Pinpoint the cell where the given text exists, returning its (x, y) midpoint coordinate. 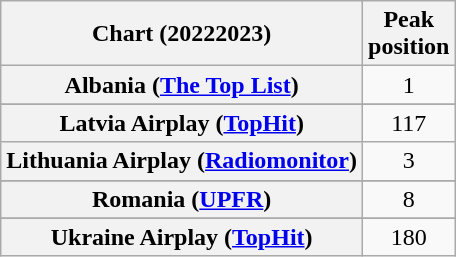
180 (409, 237)
Peakposition (409, 34)
117 (409, 123)
Lithuania Airplay (Radiomonitor) (182, 161)
Romania (UPFR) (182, 199)
Albania (The Top List) (182, 85)
Chart (20222023) (182, 34)
Ukraine Airplay (TopHit) (182, 237)
1 (409, 85)
8 (409, 199)
Latvia Airplay (TopHit) (182, 123)
3 (409, 161)
